Locate the cell with the specified text and output its [X, Y] center coordinate. 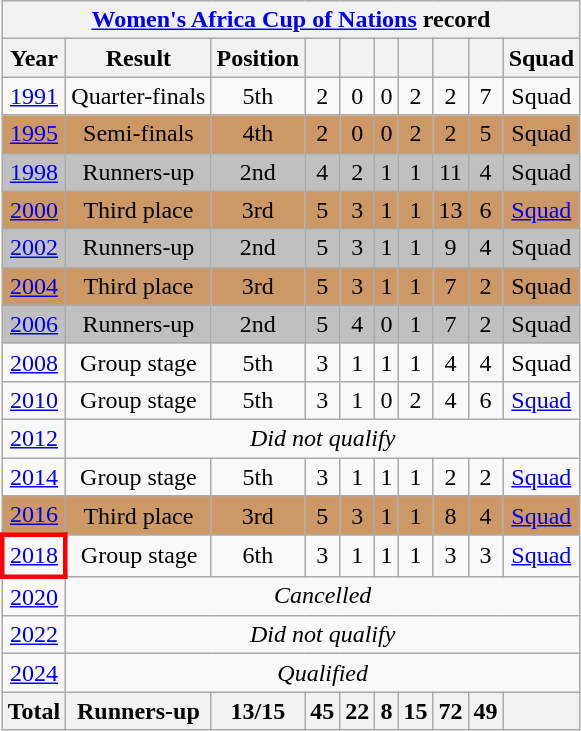
Cancelled [323, 596]
Result [138, 58]
1998 [34, 172]
2022 [34, 635]
11 [450, 172]
Position [258, 58]
9 [450, 248]
Qualified [323, 673]
4th [258, 134]
Women's Africa Cup of Nations record [290, 20]
1995 [34, 134]
2018 [34, 556]
15 [416, 711]
Year [34, 58]
72 [450, 711]
2016 [34, 516]
2004 [34, 286]
6th [258, 556]
2012 [34, 438]
2024 [34, 673]
13 [450, 210]
2010 [34, 400]
1991 [34, 96]
2020 [34, 596]
2008 [34, 362]
2006 [34, 324]
2014 [34, 477]
Total [34, 711]
45 [322, 711]
2000 [34, 210]
Semi-finals [138, 134]
13/15 [258, 711]
22 [358, 711]
49 [486, 711]
2002 [34, 248]
Quarter-finals [138, 96]
